Extract the (X, Y) coordinate from the center of the cell holding the provided text.  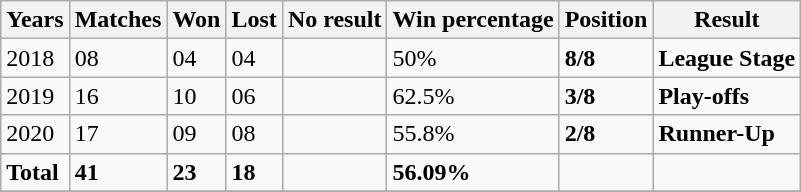
06 (254, 96)
18 (254, 172)
41 (118, 172)
Win percentage (473, 20)
Total (35, 172)
50% (473, 58)
09 (196, 134)
Play-offs (727, 96)
Matches (118, 20)
2020 (35, 134)
55.8% (473, 134)
62.5% (473, 96)
2019 (35, 96)
Result (727, 20)
Won (196, 20)
56.09% (473, 172)
8/8 (606, 58)
16 (118, 96)
Lost (254, 20)
23 (196, 172)
Position (606, 20)
No result (334, 20)
Runner-Up (727, 134)
2/8 (606, 134)
Years (35, 20)
10 (196, 96)
League Stage (727, 58)
17 (118, 134)
2018 (35, 58)
3/8 (606, 96)
